Identify which cell holds the provided text, then report its (X, Y) central coordinate. 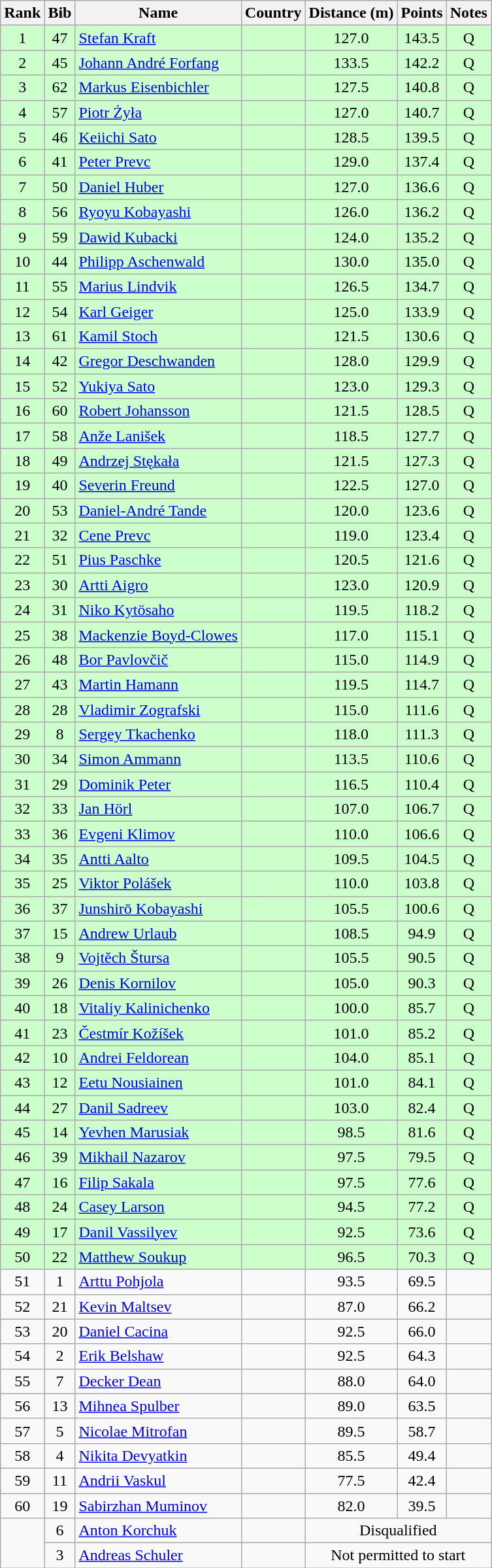
Eetu Nousiainen (158, 1082)
140.7 (422, 112)
94.9 (422, 933)
103.8 (422, 884)
Vojtěch Štursa (158, 958)
116.5 (352, 784)
Robert Johansson (158, 411)
Andrii Vaskul (158, 1480)
100.0 (352, 1008)
93.5 (352, 1282)
Matthew Soukup (158, 1257)
85.2 (422, 1033)
77.6 (422, 1182)
77.5 (352, 1480)
Stefan Kraft (158, 38)
Philipp Aschenwald (158, 261)
79.5 (422, 1158)
106.7 (422, 809)
142.2 (422, 63)
Jan Hörl (158, 809)
82.0 (352, 1505)
Markus Eisenbichler (158, 88)
82.4 (422, 1108)
Andrzej Stękała (158, 461)
140.8 (422, 88)
133.9 (422, 312)
Ryoyu Kobayashi (158, 212)
Bor Pavlovčič (158, 659)
66.2 (422, 1307)
84.1 (422, 1082)
89.5 (352, 1431)
Filip Sakala (158, 1182)
Čestmír Kožíšek (158, 1033)
136.6 (422, 187)
126.0 (352, 212)
120.9 (422, 585)
110.6 (422, 759)
Johann André Forfang (158, 63)
Bib (60, 13)
89.0 (352, 1406)
Daniel-André Tande (158, 510)
Nikita Devyatkin (158, 1456)
Anže Lanišek (158, 436)
129.9 (422, 361)
Severin Freund (158, 486)
Arttu Pohjola (158, 1282)
73.6 (422, 1232)
Rank (22, 13)
Nicolae Mitrofan (158, 1431)
Karl Geiger (158, 312)
111.3 (422, 735)
111.6 (422, 709)
Danil Sadreev (158, 1108)
129.3 (422, 386)
Decker Dean (158, 1381)
66.0 (422, 1331)
Distance (m) (352, 13)
121.6 (422, 560)
135.0 (422, 261)
Anton Korchuk (158, 1531)
139.5 (422, 137)
62 (60, 88)
Keiichi Sato (158, 137)
61 (60, 337)
64.3 (422, 1356)
Sergey Tkachenko (158, 735)
135.2 (422, 237)
118.0 (352, 735)
130.6 (422, 337)
87.0 (352, 1307)
143.5 (422, 38)
120.5 (352, 560)
127.3 (422, 461)
120.0 (352, 510)
98.5 (352, 1133)
127.5 (352, 88)
Vladimir Zografski (158, 709)
Antti Aalto (158, 859)
133.5 (352, 63)
85.1 (422, 1058)
Notes (468, 13)
115.1 (422, 635)
Peter Prevc (158, 162)
Mihnea Spulber (158, 1406)
Points (422, 13)
49.4 (422, 1456)
123.4 (422, 535)
42.4 (422, 1480)
Junshirō Kobayashi (158, 909)
Andrew Urlaub (158, 933)
39.5 (422, 1505)
Pius Paschke (158, 560)
Evgeni Klimov (158, 834)
Artti Aigro (158, 585)
118.2 (422, 610)
90.5 (422, 958)
Country (273, 13)
Casey Larson (158, 1207)
Andrei Feldorean (158, 1058)
Cene Prevc (158, 535)
127.7 (422, 436)
137.4 (422, 162)
63.5 (422, 1406)
Yevhen Marusiak (158, 1133)
64.0 (422, 1381)
Denis Kornilov (158, 983)
Niko Kytösaho (158, 610)
Gregor Deschwanden (158, 361)
Piotr Żyła (158, 112)
110.4 (422, 784)
123.6 (422, 510)
Not permitted to start (398, 1556)
100.6 (422, 909)
104.0 (352, 1058)
103.0 (352, 1108)
118.5 (352, 436)
134.7 (422, 286)
122.5 (352, 486)
Sabirzhan Muminov (158, 1505)
Vitaliy Kalinichenko (158, 1008)
77.2 (422, 1207)
129.0 (352, 162)
Andreas Schuler (158, 1556)
128.0 (352, 361)
90.3 (422, 983)
Kamil Stoch (158, 337)
Mikhail Nazarov (158, 1158)
70.3 (422, 1257)
Erik Belshaw (158, 1356)
107.0 (352, 809)
105.0 (352, 983)
Dominik Peter (158, 784)
117.0 (352, 635)
126.5 (352, 286)
108.5 (352, 933)
96.5 (352, 1257)
119.0 (352, 535)
124.0 (352, 237)
130.0 (352, 261)
114.9 (422, 659)
Martin Hamann (158, 684)
Mackenzie Boyd-Clowes (158, 635)
Dawid Kubacki (158, 237)
Daniel Cacina (158, 1331)
109.5 (352, 859)
85.7 (422, 1008)
136.2 (422, 212)
Marius Lindvik (158, 286)
Danil Vassilyev (158, 1232)
Simon Ammann (158, 759)
Daniel Huber (158, 187)
114.7 (422, 684)
113.5 (352, 759)
Viktor Polášek (158, 884)
88.0 (352, 1381)
81.6 (422, 1133)
Name (158, 13)
106.6 (422, 834)
104.5 (422, 859)
69.5 (422, 1282)
94.5 (352, 1207)
85.5 (352, 1456)
Kevin Maltsev (158, 1307)
58.7 (422, 1431)
Disqualified (398, 1531)
Yukiya Sato (158, 386)
125.0 (352, 312)
